Return (x, y) of the center of cell containing provided text 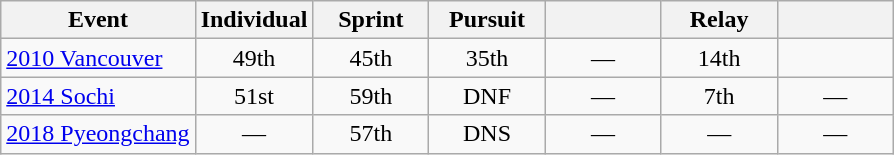
Pursuit (487, 20)
2014 Sochi (98, 96)
59th (371, 96)
57th (371, 134)
Individual (254, 20)
2010 Vancouver (98, 58)
45th (371, 58)
2018 Pyeongchang (98, 134)
7th (719, 96)
Event (98, 20)
Relay (719, 20)
49th (254, 58)
DNF (487, 96)
51st (254, 96)
DNS (487, 134)
Sprint (371, 20)
35th (487, 58)
14th (719, 58)
